Return the (X, Y) coordinate for the center point of the cell that contains the specified text.  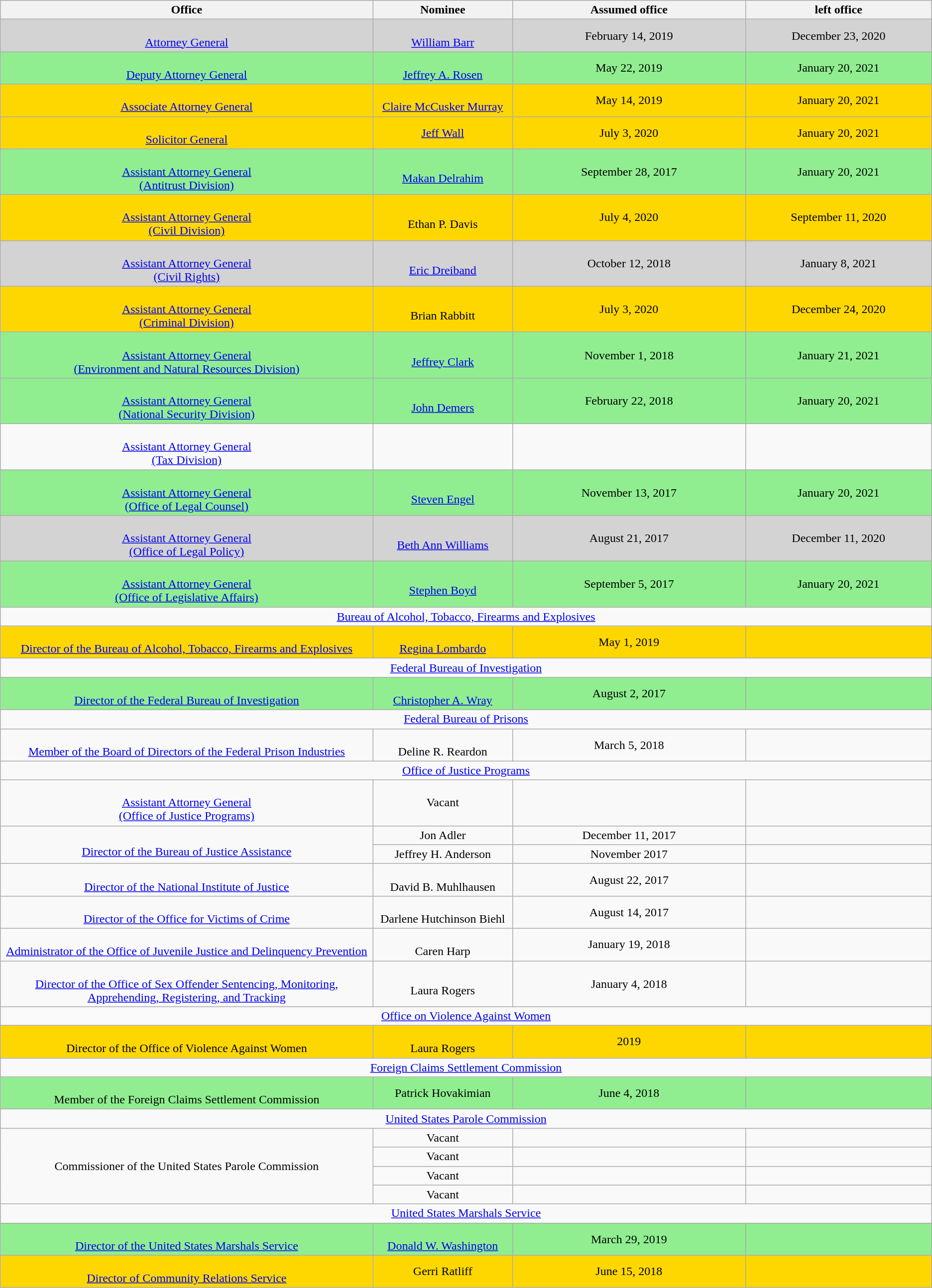
Director of the Federal Bureau of Investigation (187, 694)
Darlene Hutchinson Biehl (443, 912)
June 15, 2018 (629, 1271)
Donald W. Washington (443, 1239)
Assistant Attorney General(Criminal Division) (187, 309)
Assistant Attorney General(Civil Division) (187, 217)
Deputy Attorney General (187, 68)
Eric Dreiband (443, 263)
Jeffrey Clark (443, 355)
June 4, 2018 (629, 1093)
Director of Community Relations Service (187, 1271)
Member of the Board of Directors of the Federal Prison Industries (187, 745)
Associate Attorney General (187, 101)
Jeffrey A. Rosen (443, 68)
Assistant Attorney General(Office of Justice Programs) (187, 803)
February 22, 2018 (629, 401)
Office of Justice Programs (466, 770)
Beth Ann Williams (443, 538)
Jon Adler (443, 835)
July 4, 2020 (629, 217)
Attorney General (187, 36)
October 12, 2018 (629, 263)
William Barr (443, 36)
Office (187, 10)
January 8, 2021 (838, 263)
Assistant Attorney General(Environment and Natural Resources Division) (187, 355)
January 4, 2018 (629, 983)
Assistant Attorney General(Office of Legislative Affairs) (187, 584)
Assistant Attorney General(Tax Division) (187, 446)
Patrick Hovakimian (443, 1093)
Federal Bureau of Investigation (466, 668)
August 21, 2017 (629, 538)
2019 (629, 1042)
Regina Lombardo (443, 642)
Bureau of Alcohol, Tobacco, Firearms and Explosives (466, 617)
August 14, 2017 (629, 912)
Nominee (443, 10)
December 23, 2020 (838, 36)
May 14, 2019 (629, 101)
Assistant Attorney General(National Security Division) (187, 401)
Ethan P. Davis (443, 217)
Jeffrey H. Anderson (443, 854)
Commissioner of the United States Parole Commission (187, 1166)
December 24, 2020 (838, 309)
Assistant Attorney General(Antitrust Division) (187, 172)
United States Parole Commission (466, 1119)
May 22, 2019 (629, 68)
Office on Violence Against Women (466, 1016)
November 13, 2017 (629, 493)
left office (838, 10)
Solicitor General (187, 132)
Member of the Foreign Claims Settlement Commission (187, 1093)
Makan Delrahim (443, 172)
Assistant Attorney General(Civil Rights) (187, 263)
Gerri Ratliff (443, 1271)
Director of the Office for Victims of Crime (187, 912)
August 22, 2017 (629, 880)
Assumed office (629, 10)
David B. Muhlhausen (443, 880)
Steven Engel (443, 493)
December 11, 2020 (838, 538)
Assistant Attorney General(Office of Legal Policy) (187, 538)
January 19, 2018 (629, 945)
November 1, 2018 (629, 355)
Director of the Office of Sex Offender Sentencing, Monitoring, Apprehending, Registering, and Tracking (187, 983)
September 5, 2017 (629, 584)
January 21, 2021 (838, 355)
March 5, 2018 (629, 745)
Stephen Boyd (443, 584)
Brian Rabbitt (443, 309)
Federal Bureau of Prisons (466, 719)
March 29, 2019 (629, 1239)
Director of the Bureau of Justice Assistance (187, 845)
Foreign Claims Settlement Commission (466, 1068)
Director of the National Institute of Justice (187, 880)
United States Marshals Service (466, 1213)
February 14, 2019 (629, 36)
September 28, 2017 (629, 172)
John Demers (443, 401)
August 2, 2017 (629, 694)
Director of the Bureau of Alcohol, Tobacco, Firearms and Explosives (187, 642)
Christopher A. Wray (443, 694)
Deline R. Reardon (443, 745)
December 11, 2017 (629, 835)
May 1, 2019 (629, 642)
Caren Harp (443, 945)
Jeff Wall (443, 132)
Director of the Office of Violence Against Women (187, 1042)
Director of the United States Marshals Service (187, 1239)
Claire McCusker Murray (443, 101)
November 2017 (629, 854)
Administrator of the Office of Juvenile Justice and Delinquency Prevention (187, 945)
September 11, 2020 (838, 217)
Assistant Attorney General(Office of Legal Counsel) (187, 493)
